Output the (x, y) coordinate of the center of the cell containing the given text.  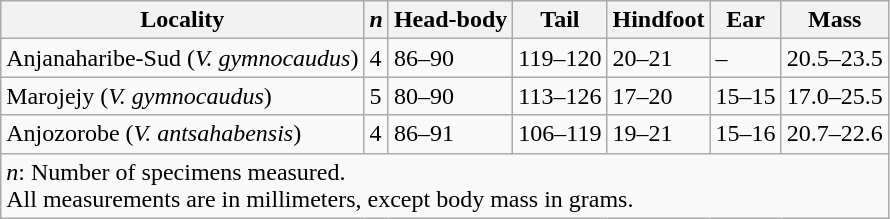
106–119 (560, 134)
Head-body (450, 20)
15–15 (746, 96)
17–20 (658, 96)
20.7–22.6 (834, 134)
86–91 (450, 134)
86–90 (450, 58)
20–21 (658, 58)
Anjanaharibe-Sud (V. gymnocaudus) (182, 58)
Tail (560, 20)
n (376, 20)
5 (376, 96)
Marojejy (V. gymnocaudus) (182, 96)
– (746, 58)
Ear (746, 20)
113–126 (560, 96)
Mass (834, 20)
19–21 (658, 134)
Hindfoot (658, 20)
17.0–25.5 (834, 96)
Anjozorobe (V. antsahabensis) (182, 134)
15–16 (746, 134)
Locality (182, 20)
119–120 (560, 58)
20.5–23.5 (834, 58)
80–90 (450, 96)
n: Number of specimens measured.All measurements are in millimeters, except body mass in grams. (444, 186)
